Return the (x, y) coordinate for the center point of the cell that contains the specified text.  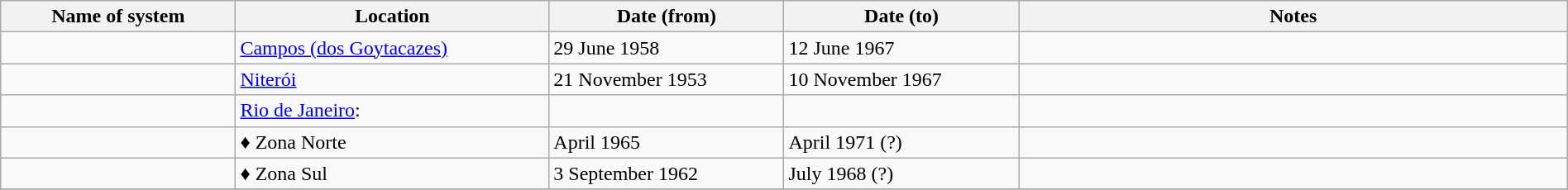
April 1965 (667, 142)
Rio de Janeiro: (392, 111)
12 June 1967 (901, 48)
Niterói (392, 79)
♦ Zona Sul (392, 173)
10 November 1967 (901, 79)
3 September 1962 (667, 173)
April 1971 (?) (901, 142)
♦ Zona Norte (392, 142)
Name of system (118, 17)
Date (from) (667, 17)
Notes (1293, 17)
29 June 1958 (667, 48)
Location (392, 17)
21 November 1953 (667, 79)
Campos (dos Goytacazes) (392, 48)
Date (to) (901, 17)
July 1968 (?) (901, 173)
